Capture the cell that displays the provided text and extract its [X, Y] central coordinate. 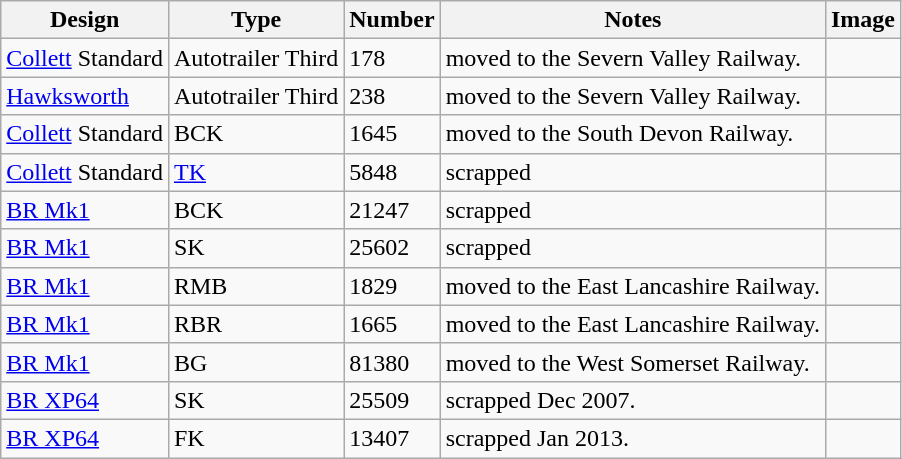
scrapped Dec 2007. [632, 400]
21247 [392, 210]
25602 [392, 248]
1829 [392, 286]
moved to the South Devon Railway. [632, 134]
scrapped Jan 2013. [632, 438]
FK [256, 438]
RBR [256, 324]
81380 [392, 362]
Design [85, 20]
Hawksworth [85, 96]
Number [392, 20]
25509 [392, 400]
1645 [392, 134]
238 [392, 96]
Type [256, 20]
Notes [632, 20]
1665 [392, 324]
178 [392, 58]
13407 [392, 438]
moved to the West Somerset Railway. [632, 362]
RMB [256, 286]
Image [862, 20]
BG [256, 362]
5848 [392, 172]
TK [256, 172]
